For the text-containing cell, return its midpoint in (x, y) coordinate format. 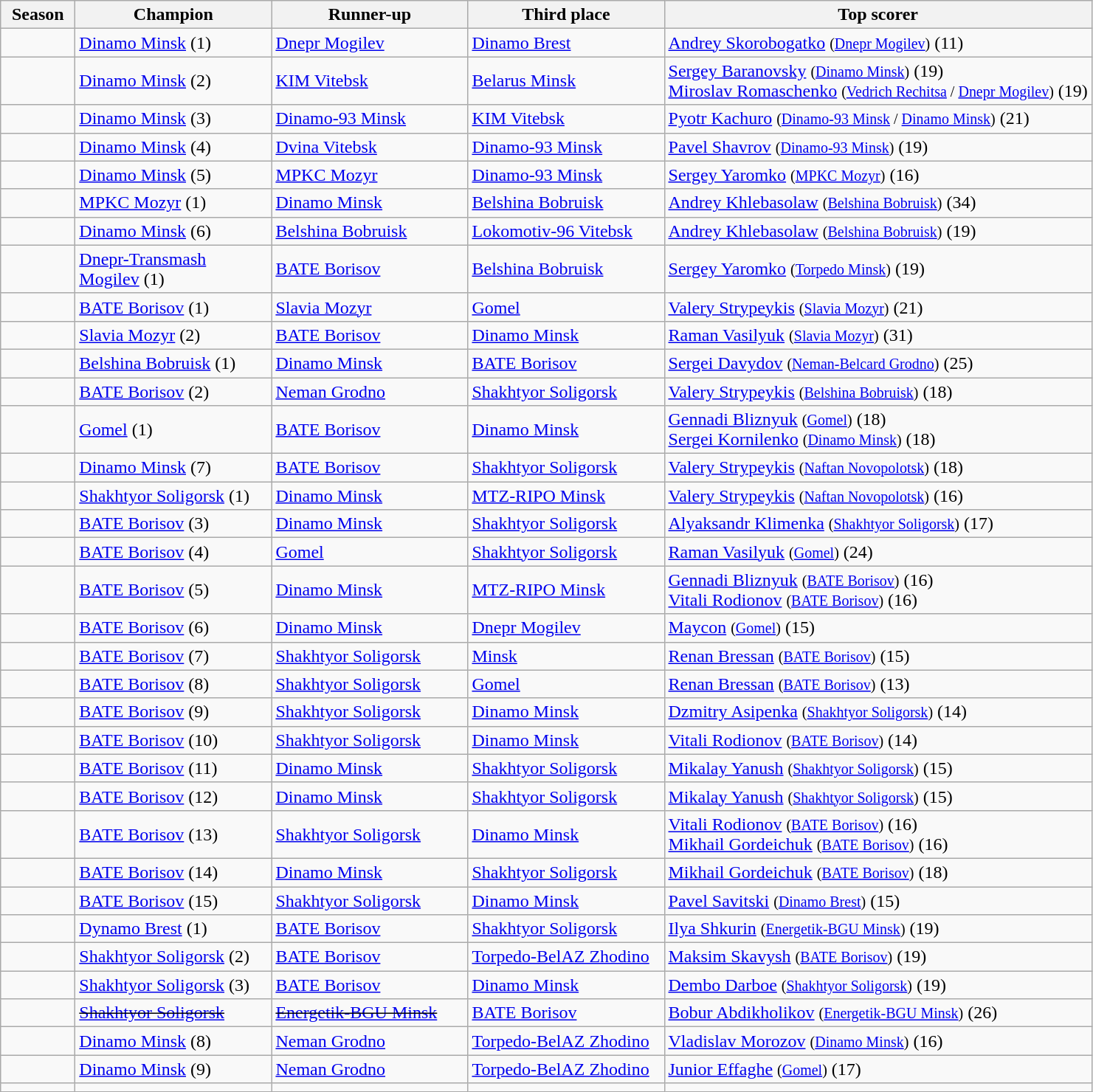
BATE Borisov (12) (173, 796)
Gennadi Bliznyuk (Gomel) (18) Sergei Kornilenko (Dinamo Minsk) (18) (878, 429)
Sergey Yaromko (Torpedo Minsk) (19) (878, 269)
Dnepr-Transmash Mogilev (1) (173, 269)
Maksim Skavysh (BATE Borisov) (19) (878, 957)
Dzmitry Asipenka (Shakhtyor Soligorsk) (14) (878, 712)
Dinamo Minsk (6) (173, 231)
Vitali Rodionov (BATE Borisov) (14) (878, 740)
Shakhtyor Soligorsk (3) (173, 985)
Sergei Davydov (Neman-Belcard Grodno) (25) (878, 363)
Dinamo Minsk (7) (173, 468)
Raman Vasilyuk (Gomel) (24) (878, 552)
Dinamo Minsk (2) (173, 81)
Energetik-BGU Minsk (370, 1013)
Dinamo Minsk (9) (173, 1069)
Vitali Rodionov (BATE Borisov) (16) Mikhail Gordeichuk (BATE Borisov) (16) (878, 834)
Slavia Mozyr (370, 307)
Valery Strypeykis (Naftan Novopolotsk) (18) (878, 468)
Runner-up (370, 15)
Dinamo Minsk (4) (173, 147)
Renan Bressan (BATE Borisov) (13) (878, 684)
Valery Strypeykis (Belshina Bobruisk) (18) (878, 392)
Valery Strypeykis (Naftan Novopolotsk) (16) (878, 496)
Shakhtyor Soligorsk (2) (173, 957)
MPKC Mozyr (1) (173, 203)
Dinamo Minsk (3) (173, 119)
Belshina Bobruisk (1) (173, 363)
Vladislav Morozov (Dinamo Minsk) (16) (878, 1041)
Top scorer (878, 15)
Dvina Vitebsk (370, 147)
Pavel Savitski (Dinamo Brest) (15) (878, 901)
BATE Borisov (15) (173, 901)
Dinamo Minsk (8) (173, 1041)
BATE Borisov (7) (173, 656)
BATE Borisov (10) (173, 740)
BATE Borisov (4) (173, 552)
BATE Borisov (9) (173, 712)
Andrey Skorobogatko (Dnepr Mogilev) (11) (878, 43)
Gomel (1) (173, 429)
Minsk (566, 656)
Andrey Khlebasolaw (Belshina Bobruisk) (19) (878, 231)
Junior Effaghe (Gomel) (17) (878, 1069)
Third place (566, 15)
BATE Borisov (8) (173, 684)
Bobur Abdikholikov (Energetik-BGU Minsk) (26) (878, 1013)
Ilya Shkurin (Energetik-BGU Minsk) (19) (878, 929)
Mikhail Gordeichuk (BATE Borisov) (18) (878, 872)
Champion (173, 15)
Gennadi Bliznyuk (BATE Borisov) (16) Vitali Rodionov (BATE Borisov) (16) (878, 590)
BATE Borisov (1) (173, 307)
MPKC Mozyr (370, 175)
BATE Borisov (2) (173, 392)
Slavia Mozyr (2) (173, 335)
Belarus Minsk (566, 81)
Pavel Shavrov (Dinamo-93 Minsk) (19) (878, 147)
BATE Borisov (6) (173, 628)
BATE Borisov (13) (173, 834)
Raman Vasilyuk (Slavia Mozyr) (31) (878, 335)
Dinamo Brest (566, 43)
Shakhtyor Soligorsk (1) (173, 496)
BATE Borisov (11) (173, 768)
Alyaksandr Klimenka (Shakhtyor Soligorsk) (17) (878, 524)
Maycon (Gomel) (15) (878, 628)
Dynamo Brest (1) (173, 929)
Lokomotiv-96 Vitebsk (566, 231)
Season (38, 15)
BATE Borisov (14) (173, 872)
Pyotr Kachuro (Dinamo-93 Minsk / Dinamo Minsk) (21) (878, 119)
BATE Borisov (3) (173, 524)
Dinamo Minsk (5) (173, 175)
Andrey Khlebasolaw (Belshina Bobruisk) (34) (878, 203)
Dinamo Minsk (1) (173, 43)
Sergey Baranovsky (Dinamo Minsk) (19) Miroslav Romaschenko (Vedrich Rechitsa / Dnepr Mogilev) (19) (878, 81)
Dembo Darboe (Shakhtyor Soligorsk) (19) (878, 985)
Sergey Yaromko (MPKC Mozyr) (16) (878, 175)
BATE Borisov (5) (173, 590)
Renan Bressan (BATE Borisov) (15) (878, 656)
Valery Strypeykis (Slavia Mozyr) (21) (878, 307)
